Pinpoint the cell where the given text exists, returning its [X, Y] midpoint coordinate. 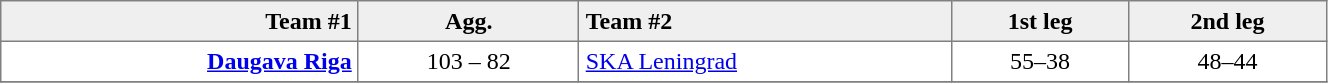
Team #2 [766, 21]
103 – 82 [468, 61]
2nd leg [1227, 21]
Agg. [468, 21]
Team #1 [180, 21]
48–44 [1227, 61]
55–38 [1040, 61]
SKA Leningrad [766, 61]
1st leg [1040, 21]
Daugava Riga [180, 61]
